From the cell containing the given text, extract its center point as (X, Y) coordinate. 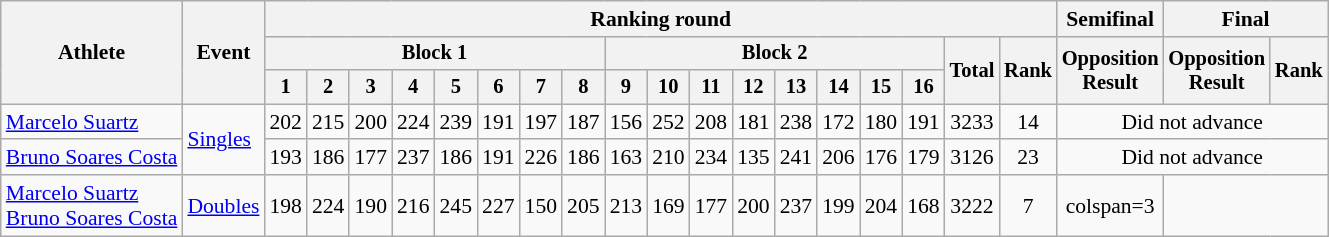
13 (796, 87)
Event (223, 52)
181 (754, 122)
239 (456, 122)
Singles (223, 140)
5 (456, 87)
Bruno Soares Costa (92, 158)
9 (626, 87)
245 (456, 206)
135 (754, 158)
172 (838, 122)
197 (542, 122)
10 (668, 87)
215 (328, 122)
Athlete (92, 52)
190 (370, 206)
Marcelo SuartzBruno Soares Costa (92, 206)
15 (882, 87)
Marcelo Suartz (92, 122)
156 (626, 122)
23 (1028, 158)
213 (626, 206)
150 (542, 206)
227 (498, 206)
12 (754, 87)
Block 1 (434, 54)
180 (882, 122)
234 (712, 158)
3222 (972, 206)
3 (370, 87)
208 (712, 122)
169 (668, 206)
6 (498, 87)
216 (414, 206)
163 (626, 158)
252 (668, 122)
226 (542, 158)
206 (838, 158)
193 (286, 158)
179 (924, 158)
241 (796, 158)
3233 (972, 122)
Final (1245, 19)
168 (924, 206)
Ranking round (660, 19)
Doubles (223, 206)
3126 (972, 158)
colspan=3 (1110, 206)
4 (414, 87)
8 (584, 87)
Total (972, 70)
Block 2 (775, 54)
204 (882, 206)
199 (838, 206)
11 (712, 87)
198 (286, 206)
16 (924, 87)
202 (286, 122)
176 (882, 158)
Semifinal (1110, 19)
238 (796, 122)
2 (328, 87)
187 (584, 122)
1 (286, 87)
205 (584, 206)
210 (668, 158)
